Scan for the cell matching the given text and deliver its [x, y] coordinate at center. 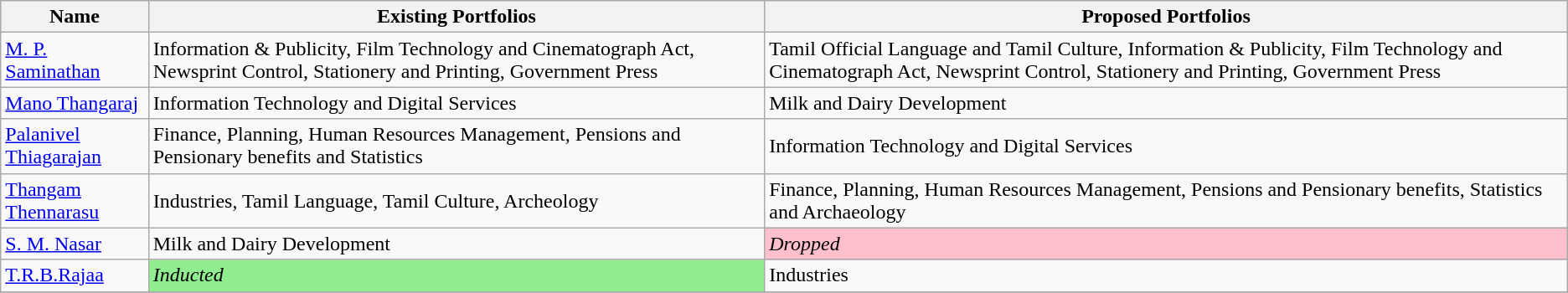
Finance, Planning, Human Resources Management, Pensions and Pensionary benefits, Statistics and Archaeology [1166, 201]
Mano Thangaraj [75, 103]
Industries, Tamil Language, Tamil Culture, Archeology [456, 201]
Dropped [1166, 244]
Proposed Portfolios [1166, 17]
Thangam Thennarasu [75, 201]
Name [75, 17]
M. P. Saminathan [75, 60]
Industries [1166, 275]
Inducted [456, 275]
Finance, Planning, Human Resources Management, Pensions and Pensionary benefits and Statistics [456, 146]
Existing Portfolios [456, 17]
S. M. Nasar [75, 244]
Palanivel Thiagarajan [75, 146]
Information & Publicity, Film Technology and Cinematograph Act, Newsprint Control, Stationery and Printing, Government Press [456, 60]
T.R.B.Rajaa [75, 275]
